Extract the (X, Y) coordinate from the center of the cell holding the provided text.  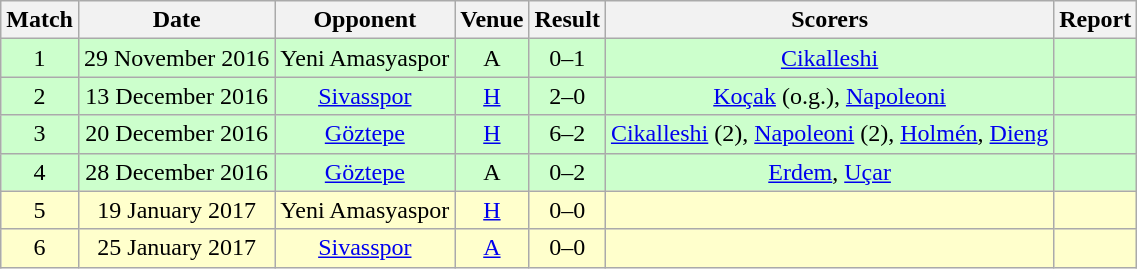
19 January 2017 (176, 210)
5 (40, 210)
13 December 2016 (176, 96)
2–0 (567, 96)
Scorers (829, 20)
Result (567, 20)
2 (40, 96)
Date (176, 20)
Koçak (o.g.), Napoleoni (829, 96)
0–2 (567, 172)
25 January 2017 (176, 248)
Venue (492, 20)
0–1 (567, 58)
1 (40, 58)
Match (40, 20)
28 December 2016 (176, 172)
Cikalleshi (829, 58)
Cikalleshi (2), Napoleoni (2), Holmén, Dieng (829, 134)
3 (40, 134)
6 (40, 248)
6–2 (567, 134)
Erdem, Uçar (829, 172)
Report (1096, 20)
20 December 2016 (176, 134)
29 November 2016 (176, 58)
4 (40, 172)
Opponent (365, 20)
